Capture the cell that displays the provided text and extract its (X, Y) central coordinate. 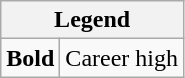
Legend (92, 20)
Bold (30, 58)
Career high (122, 58)
